For the text-containing cell, return its midpoint in [x, y] coordinate format. 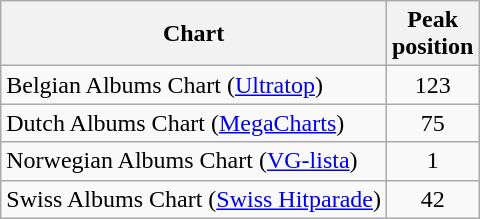
42 [432, 199]
1 [432, 161]
Peakposition [432, 34]
Swiss Albums Chart (Swiss Hitparade) [194, 199]
Chart [194, 34]
Dutch Albums Chart (MegaCharts) [194, 123]
Belgian Albums Chart (Ultratop) [194, 85]
123 [432, 85]
Norwegian Albums Chart (VG-lista) [194, 161]
75 [432, 123]
